From the cell containing the given text, extract its center point as [x, y] coordinate. 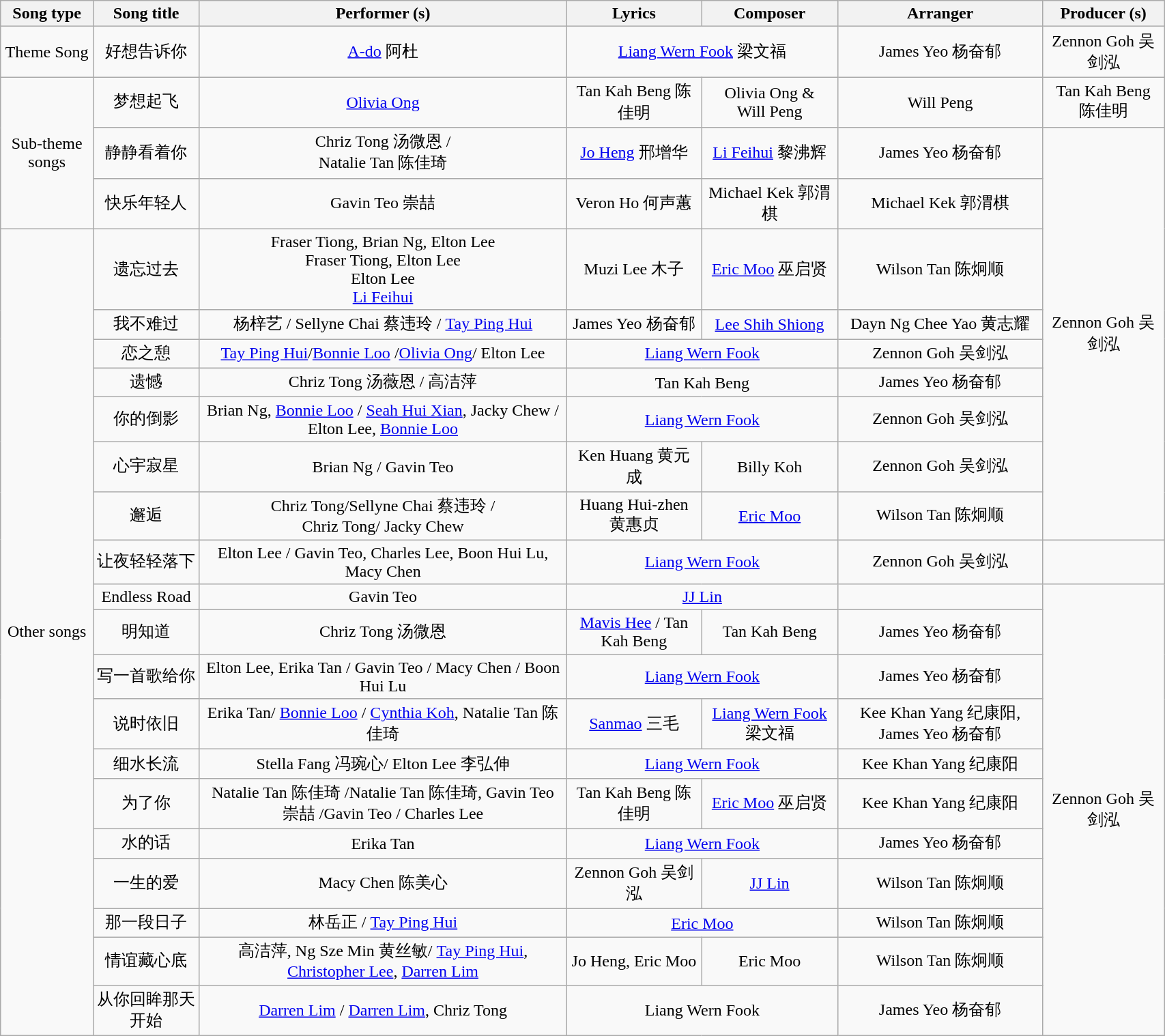
Gavin Teo 崇喆 [383, 203]
Brian Ng / Gavin Teo [383, 467]
Macy Chen 陈美心 [383, 883]
Chriz Tong/Sellyne Chai 蔡违玲 / Chriz Tong/ Jacky Chew [383, 516]
邂逅 [146, 516]
Elton Lee / Gavin Teo, Charles Lee, Boon Hui Lu, Macy Chen [383, 561]
Elton Lee, Erika Tan / Gavin Teo / Macy Chen / Boon Hui Lu [383, 677]
Huang Hui-zhen 黄惠贞 [633, 516]
Kee Khan Yang 纪康阳, James Yeo 杨奋郁 [940, 724]
遗憾 [146, 382]
情谊藏心底 [146, 962]
Erika Tan [383, 844]
Song type [47, 14]
Lee Shih Shiong [770, 325]
遗忘过去 [146, 269]
心宇寂星 [146, 467]
高洁萍, Ng Sze Min 黄丝敏/ Tay Ping Hui, Christopher Lee, Darren Lim [383, 962]
Arranger [940, 14]
你的倒影 [146, 419]
Darren Lim / Darren Lim, Chriz Tong [383, 1010]
Jo Heng, Eric Moo [633, 962]
Natalie Tan 陈佳琦 /Natalie Tan 陈佳琦, Gavin Teo 崇喆 /Gavin Teo / Charles Lee [383, 803]
Erika Tan/ Bonnie Loo / Cynthia Koh, Natalie Tan 陈佳琦 [383, 724]
Tay Ping Hui/Bonnie Loo /Olivia Ong/ Elton Lee [383, 354]
Theme Song [47, 52]
Chriz Tong 汤薇恩 / 高洁萍 [383, 382]
写一首歌给你 [146, 677]
恋之憩 [146, 354]
Olivia Ong [383, 102]
Chriz Tong 汤微恩 / Natalie Tan 陈佳琦 [383, 153]
梦想起飞 [146, 102]
静静看着你 [146, 153]
Billy Koh [770, 467]
Muzi Lee 木子 [633, 269]
Producer (s) [1104, 14]
Brian Ng, Bonnie Loo / Seah Hui Xian, Jacky Chew / Elton Lee, Bonnie Loo [383, 419]
Performer (s) [383, 14]
Composer [770, 14]
说时依旧 [146, 724]
为了你 [146, 803]
细水长流 [146, 764]
Song title [146, 14]
我不难过 [146, 325]
Will Peng [940, 102]
Jo Heng 邢增华 [633, 153]
A-do 阿杜 [383, 52]
一生的爱 [146, 883]
那一段日子 [146, 923]
Veron Ho 何声蕙 [633, 203]
Lyrics [633, 14]
Sub-theme songs [47, 153]
水的话 [146, 844]
Sanmao 三毛 [633, 724]
快乐年轻人 [146, 203]
让夜轻轻落下 [146, 561]
Endless Road [146, 597]
Gavin Teo [383, 597]
Chriz Tong 汤微恩 [383, 632]
Li Feihui 黎沸辉 [770, 153]
Mavis Hee / Tan Kah Beng [633, 632]
Dayn Ng Chee Yao 黄志耀 [940, 325]
明知道 [146, 632]
Ken Huang 黄元成 [633, 467]
Stella Fang 冯琬心/ Elton Lee 李弘伸 [383, 764]
Other songs [47, 632]
杨梓艺 / Sellyne Chai 蔡违玲 / Tay Ping Hui [383, 325]
Olivia Ong & Will Peng [770, 102]
从你回眸那天开始 [146, 1010]
Fraser Tiong, Brian Ng, Elton Lee Fraser Tiong, Elton Lee Elton Lee Li Feihui [383, 269]
好想告诉你 [146, 52]
林岳正 / Tay Ping Hui [383, 923]
